Identify which cell holds the provided text, then report its [x, y] central coordinate. 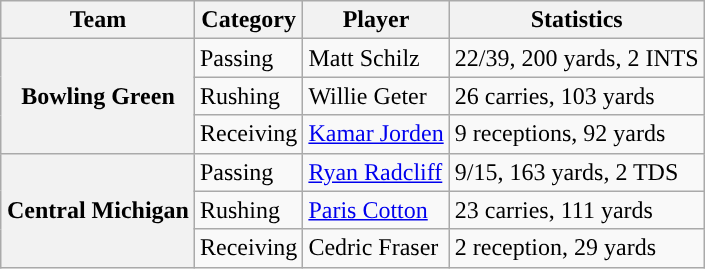
Kamar Jorden [376, 134]
Cedric Fraser [376, 248]
Team [98, 20]
26 carries, 103 yards [576, 96]
22/39, 200 yards, 2 INTS [576, 58]
Willie Geter [376, 96]
2 reception, 29 yards [576, 248]
Central Michigan [98, 210]
9 receptions, 92 yards [576, 134]
Statistics [576, 20]
Player [376, 20]
Paris Cotton [376, 210]
Bowling Green [98, 96]
Category [248, 20]
Ryan Radcliff [376, 172]
Matt Schilz [376, 58]
23 carries, 111 yards [576, 210]
9/15, 163 yards, 2 TDS [576, 172]
